Capture the cell that displays the provided text and extract its (X, Y) central coordinate. 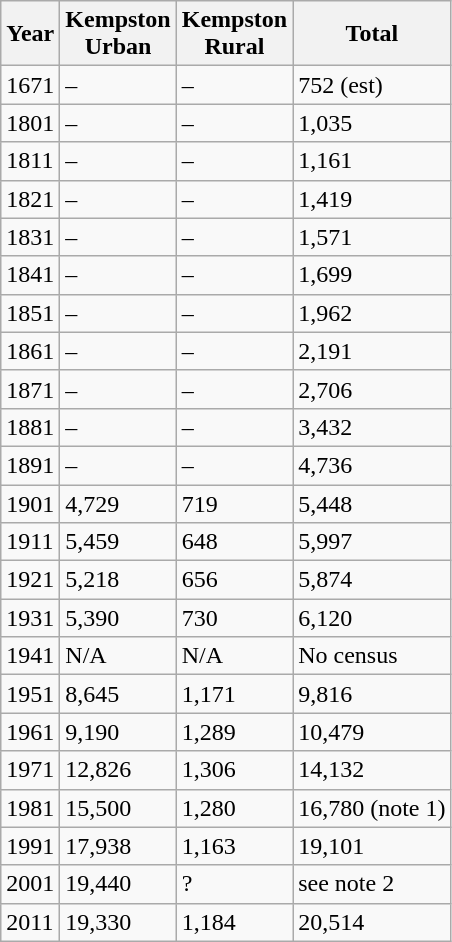
1811 (30, 161)
Year (30, 34)
4,736 (372, 465)
2,706 (372, 389)
1881 (30, 427)
5,997 (372, 542)
14,132 (372, 770)
1671 (30, 85)
5,459 (118, 542)
1911 (30, 542)
9,816 (372, 694)
1901 (30, 503)
1981 (30, 808)
1891 (30, 465)
656 (234, 580)
Total (372, 34)
2011 (30, 922)
9,190 (118, 732)
1831 (30, 237)
1871 (30, 389)
1,161 (372, 161)
15,500 (118, 808)
1,163 (234, 846)
1801 (30, 123)
12,826 (118, 770)
8,645 (118, 694)
2001 (30, 884)
17,938 (118, 846)
1951 (30, 694)
5,218 (118, 580)
1,184 (234, 922)
4,729 (118, 503)
1,289 (234, 732)
1,280 (234, 808)
1861 (30, 351)
1851 (30, 313)
5,448 (372, 503)
No census (372, 656)
? (234, 884)
1991 (30, 846)
2,191 (372, 351)
1841 (30, 275)
20,514 (372, 922)
16,780 (note 1) (372, 808)
see note 2 (372, 884)
6,120 (372, 618)
1,571 (372, 237)
1931 (30, 618)
1,962 (372, 313)
10,479 (372, 732)
1941 (30, 656)
1,306 (234, 770)
1,699 (372, 275)
1971 (30, 770)
19,440 (118, 884)
KempstonUrban (118, 34)
5,874 (372, 580)
1,171 (234, 694)
1961 (30, 732)
1921 (30, 580)
1821 (30, 199)
19,101 (372, 846)
719 (234, 503)
1,419 (372, 199)
730 (234, 618)
3,432 (372, 427)
648 (234, 542)
752 (est) (372, 85)
KempstonRural (234, 34)
19,330 (118, 922)
1,035 (372, 123)
5,390 (118, 618)
